Pinpoint the cell where the given text exists, returning its [x, y] midpoint coordinate. 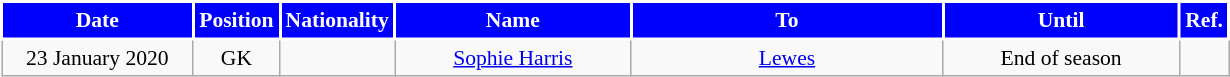
End of season [1062, 57]
To [787, 20]
Position [236, 20]
Date [98, 20]
Ref. [1204, 20]
Lewes [787, 57]
GK [236, 57]
Name [514, 20]
Nationality [338, 20]
Until [1062, 20]
23 January 2020 [98, 57]
Sophie Harris [514, 57]
